Locate the cell with the specified text and output its (x, y) center coordinate. 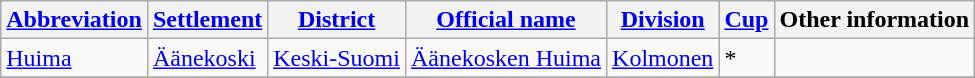
Official name (506, 20)
Kolmonen (663, 58)
District (337, 20)
Äänekosken Huima (506, 58)
* (746, 58)
Settlement (207, 20)
Abbreviation (74, 20)
Äänekoski (207, 58)
Keski-Suomi (337, 58)
Other information (874, 20)
Huima (74, 58)
Division (663, 20)
Cup (746, 20)
